Capture the cell that displays the provided text and extract its [x, y] central coordinate. 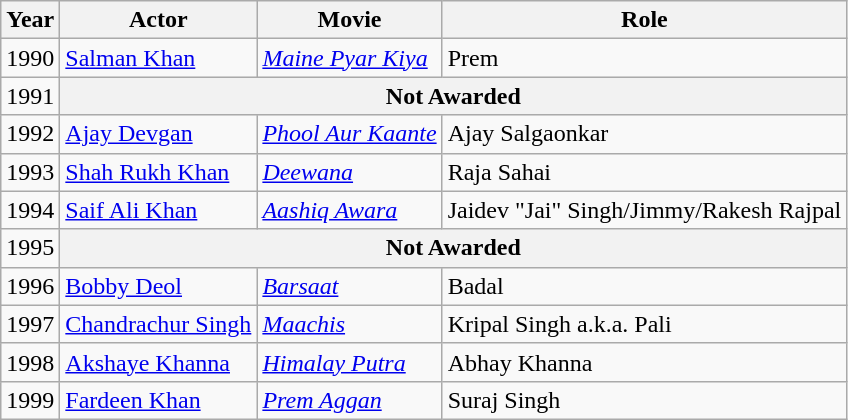
1990 [30, 58]
Deewana [350, 172]
Year [30, 20]
1999 [30, 400]
Barsaat [350, 286]
Actor [158, 20]
1997 [30, 324]
1991 [30, 96]
Raja Sahai [644, 172]
Role [644, 20]
Prem Aggan [350, 400]
Movie [350, 20]
Saif Ali Khan [158, 210]
Ajay Devgan [158, 134]
1996 [30, 286]
Phool Aur Kaante [350, 134]
Abhay Khanna [644, 362]
Akshaye Khanna [158, 362]
Shah Rukh Khan [158, 172]
Maachis [350, 324]
Bobby Deol [158, 286]
Kripal Singh a.k.a. Pali [644, 324]
1995 [30, 248]
Badal [644, 286]
1993 [30, 172]
Aashiq Awara [350, 210]
Himalay Putra [350, 362]
1992 [30, 134]
Chandrachur Singh [158, 324]
Prem [644, 58]
Maine Pyar Kiya [350, 58]
Ajay Salgaonkar [644, 134]
1998 [30, 362]
Suraj Singh [644, 400]
1994 [30, 210]
Jaidev "Jai" Singh/Jimmy/Rakesh Rajpal [644, 210]
Salman Khan [158, 58]
Fardeen Khan [158, 400]
